For the text-containing cell, return its midpoint in (x, y) coordinate format. 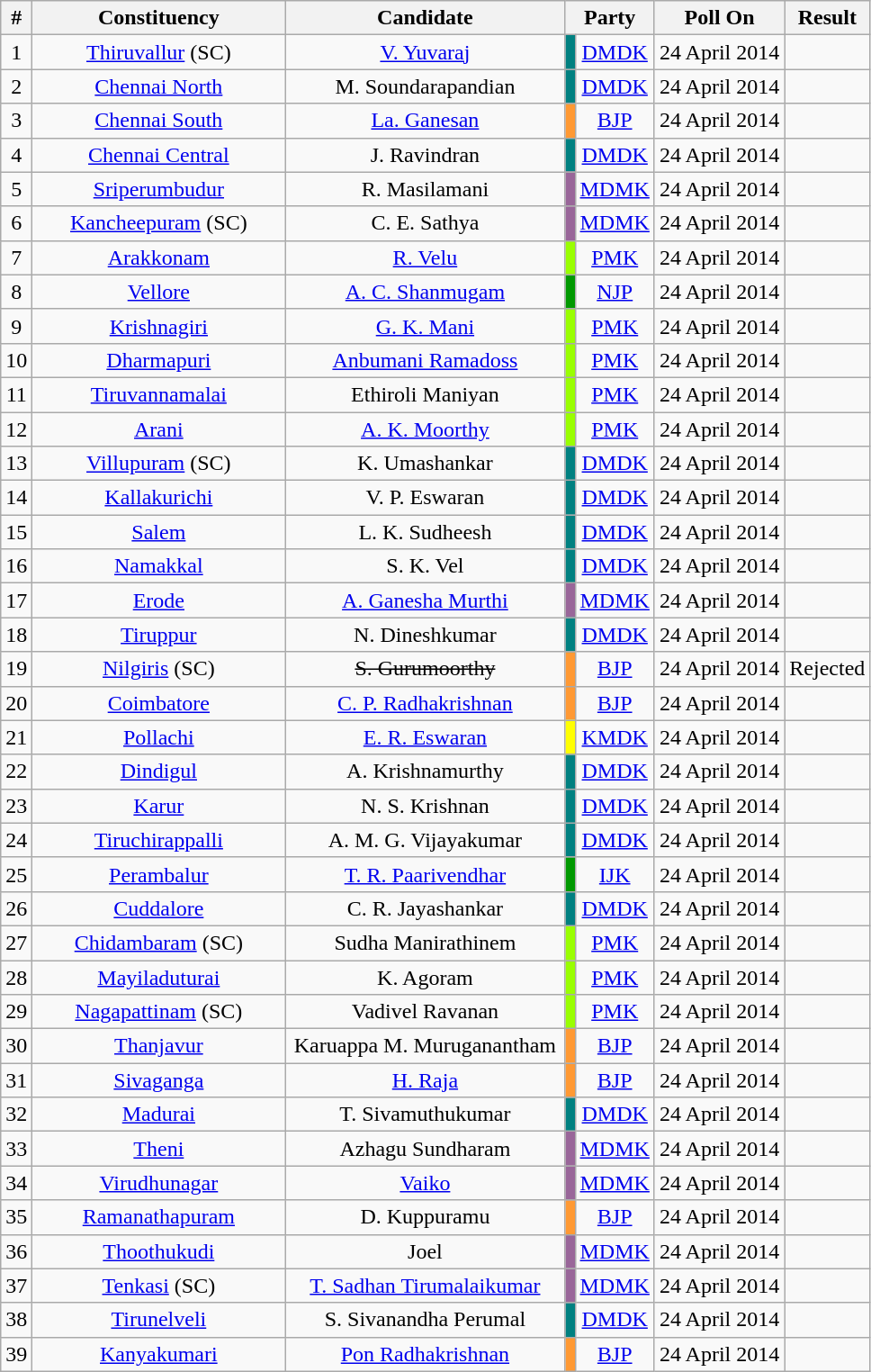
7 (16, 257)
R. Velu (425, 257)
29 (16, 1012)
J. Ravindran (425, 155)
26 (16, 908)
36 (16, 1251)
S. Sivanandha Perumal (425, 1320)
Sriperumbudur (158, 189)
Chennai Central (158, 155)
Kanyakumari (158, 1354)
Ethiroli Maniyan (425, 394)
Krishnagiri (158, 326)
NJP (615, 292)
32 (16, 1115)
4 (16, 155)
Result (828, 18)
A. Krishnamurthy (425, 772)
3 (16, 121)
Rejected (828, 669)
2 (16, 86)
28 (16, 977)
Ramanathapuram (158, 1217)
Namakkal (158, 566)
H. Raja (425, 1080)
T. R. Paarivendhar (425, 874)
Thoothukudi (158, 1251)
Coimbatore (158, 703)
Chennai South (158, 121)
IJK (615, 874)
27 (16, 943)
Madurai (158, 1115)
A. K. Moorthy (425, 429)
12 (16, 429)
16 (16, 566)
N. Dineshkumar (425, 635)
E. R. Eswaran (425, 737)
38 (16, 1320)
C. E. Sathya (425, 223)
T. Sadhan Tirumalaikumar (425, 1286)
33 (16, 1149)
Vadivel Ravanan (425, 1012)
G. K. Mani (425, 326)
Villupuram (SC) (158, 464)
Poll On (719, 18)
21 (16, 737)
Mayiladuturai (158, 977)
Chennai North (158, 86)
18 (16, 635)
5 (16, 189)
C. R. Jayashankar (425, 908)
D. Kuppuramu (425, 1217)
K. Agoram (425, 977)
Cuddalore (158, 908)
Sivaganga (158, 1080)
Nilgiris (SC) (158, 669)
R. Masilamani (425, 189)
V. P. Eswaran (425, 498)
Tirunelveli (158, 1320)
23 (16, 806)
8 (16, 292)
S. K. Vel (425, 566)
Dindigul (158, 772)
Sudha Manirathinem (425, 943)
Tenkasi (SC) (158, 1286)
25 (16, 874)
S. Gurumoorthy (425, 669)
Pollachi (158, 737)
9 (16, 326)
1 (16, 52)
35 (16, 1217)
Karuappa M. Muruganantham (425, 1046)
Constituency (158, 18)
V. Yuvaraj (425, 52)
6 (16, 223)
Nagapattinam (SC) (158, 1012)
30 (16, 1046)
Kancheepuram (SC) (158, 223)
Vaiko (425, 1183)
N. S. Krishnan (425, 806)
A. Ganesha Murthi (425, 600)
13 (16, 464)
17 (16, 600)
20 (16, 703)
Salem (158, 532)
Vellore (158, 292)
22 (16, 772)
Kallakurichi (158, 498)
# (16, 18)
11 (16, 394)
Tiruchirappalli (158, 840)
C. P. Radhakrishnan (425, 703)
Candidate (425, 18)
M. Soundarapandian (425, 86)
Dharmapuri (158, 360)
Anbumani Ramadoss (425, 360)
37 (16, 1286)
A. M. G. Vijayakumar (425, 840)
Tiruvannamalai (158, 394)
Thanjavur (158, 1046)
Joel (425, 1251)
Theni (158, 1149)
Chidambaram (SC) (158, 943)
K. Umashankar (425, 464)
19 (16, 669)
10 (16, 360)
Thiruvallur (SC) (158, 52)
L. K. Sudheesh (425, 532)
24 (16, 840)
Karur (158, 806)
Party (610, 18)
KMDK (615, 737)
31 (16, 1080)
Arakkonam (158, 257)
Azhagu Sundharam (425, 1149)
Arani (158, 429)
Erode (158, 600)
Perambalur (158, 874)
34 (16, 1183)
15 (16, 532)
T. Sivamuthukumar (425, 1115)
39 (16, 1354)
Tiruppur (158, 635)
Virudhunagar (158, 1183)
Pon Radhakrishnan (425, 1354)
A. C. Shanmugam (425, 292)
La. Ganesan (425, 121)
14 (16, 498)
